Scan for the cell matching the given text and deliver its (x, y) coordinate at center. 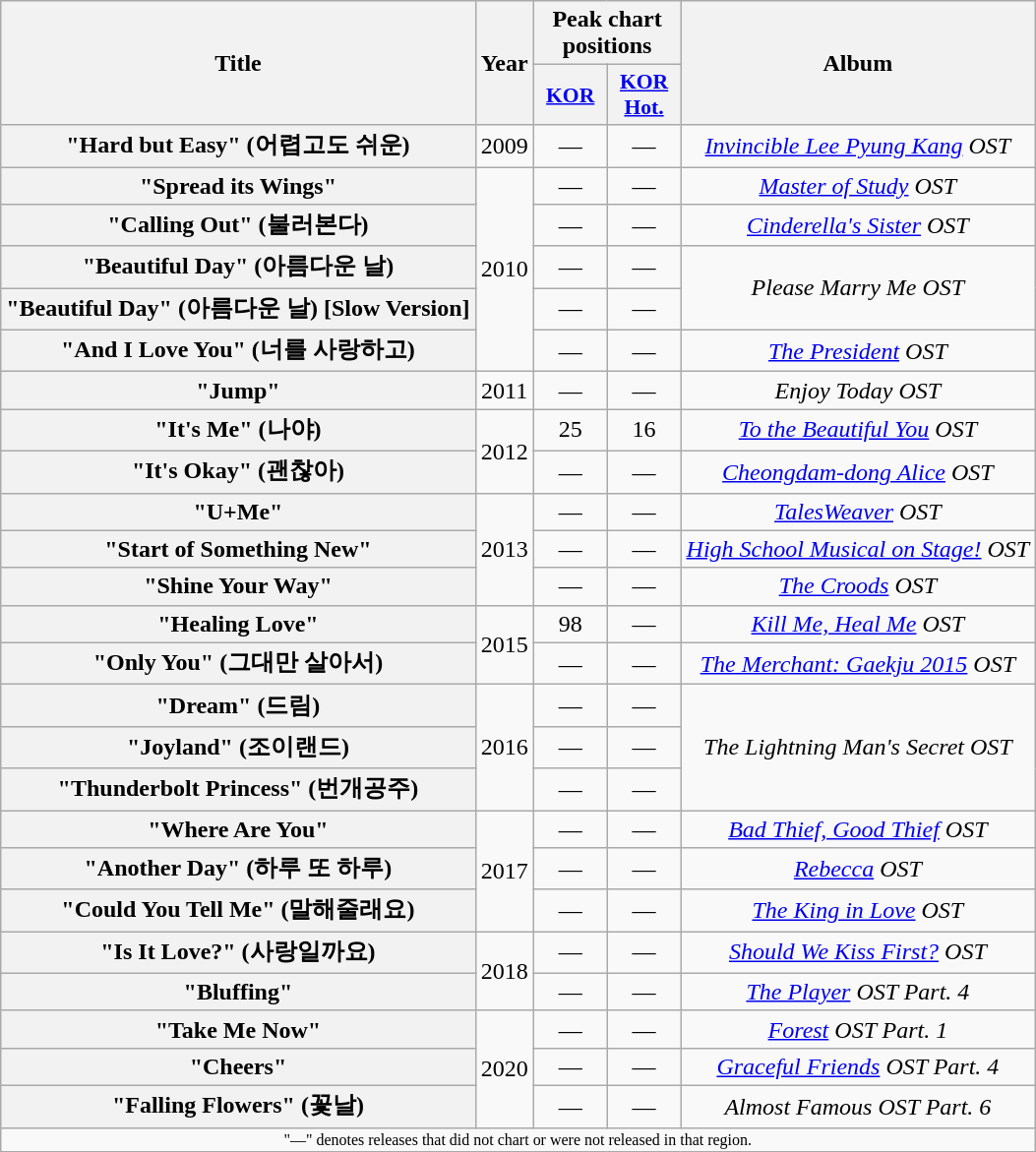
2011 (504, 391)
"Shine Your Way" (238, 586)
"Cheers" (238, 1066)
"Beautiful Day" (아름다운 날) (238, 268)
"Start of Something New" (238, 549)
2016 (504, 748)
Cinderella's Sister OST (858, 226)
Cheongdam-dong Alice OST (858, 472)
The King in Love OST (858, 911)
Bad Thief, Good Thief OST (858, 829)
"U+Me" (238, 512)
Forest OST Part. 1 (858, 1029)
2017 (504, 872)
Title (238, 63)
TalesWeaver OST (858, 512)
Year (504, 63)
"Calling Out" (불러본다) (238, 226)
25 (571, 431)
"Bluffing" (238, 992)
"Another Day" (하루 또 하루) (238, 870)
"Hard but Easy" (어렵고도 쉬운) (238, 146)
KOR (571, 94)
High School Musical on Stage! OST (858, 549)
"Is It Love?" (사랑일까요) (238, 952)
2012 (504, 451)
Please Marry Me OST (858, 287)
KORHot. (643, 94)
2020 (504, 1068)
Master of Study OST (858, 186)
The Player OST Part. 4 (858, 992)
Enjoy Today OST (858, 391)
"Could You Tell Me" (말해줄래요) (238, 911)
The Croods OST (858, 586)
Rebecca OST (858, 870)
"Thunderbolt Princess" (번개공주) (238, 789)
The Merchant: Gaekju 2015 OST (858, 663)
"Only You" (그대만 살아서) (238, 663)
Invincible Lee Pyung Kang OST (858, 146)
Kill Me, Heal Me OST (858, 624)
"Where Are You" (238, 829)
"Take Me Now" (238, 1029)
To the Beautiful You OST (858, 431)
2018 (504, 972)
16 (643, 431)
The President OST (858, 350)
Graceful Friends OST Part. 4 (858, 1066)
"Spread its Wings" (238, 186)
"Dream" (드림) (238, 706)
"Healing Love" (238, 624)
2009 (504, 146)
Should We Kiss First? OST (858, 952)
2013 (504, 549)
Almost Famous OST Part. 6 (858, 1106)
Album (858, 63)
2015 (504, 645)
"Jump" (238, 391)
Peak chart positions (607, 33)
The Lightning Man's Secret OST (858, 748)
"Beautiful Day" (아름다운 날) [Slow Version] (238, 309)
"—" denotes releases that did not chart or were not released in that region. (518, 1139)
"Falling Flowers" (꽃날) (238, 1106)
"It's Okay" (괜찮아) (238, 472)
"And I Love You" (너를 사랑하고) (238, 350)
98 (571, 624)
"It's Me" (나야) (238, 431)
2010 (504, 270)
"Joyland" (조이랜드) (238, 748)
